For the text-containing cell, return its midpoint in [X, Y] coordinate format. 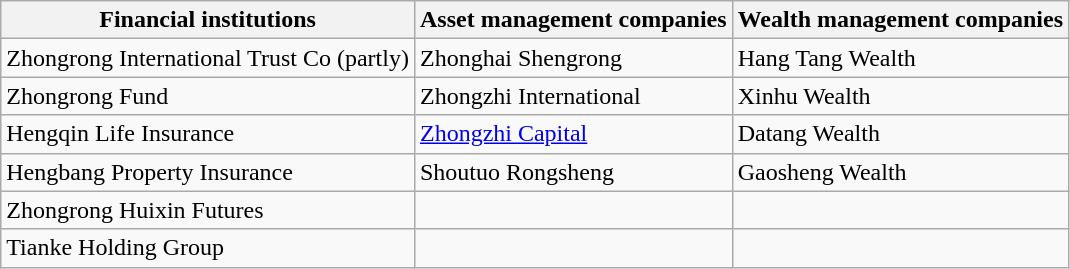
Datang Wealth [900, 134]
Zhongrong Fund [208, 96]
Tianke Holding Group [208, 248]
Hang Tang Wealth [900, 58]
Wealth management companies [900, 20]
Zhonghai Shengrong [573, 58]
Zhongzhi Capital [573, 134]
Asset management companies [573, 20]
Hengbang Property Insurance [208, 172]
Zhongrong Huixin Futures [208, 210]
Shoutuo Rongsheng [573, 172]
Gaosheng Wealth [900, 172]
Zhongrong International Trust Co (partly) [208, 58]
Xinhu Wealth [900, 96]
Financial institutions [208, 20]
Hengqin Life Insurance [208, 134]
Zhongzhi International [573, 96]
